For the text-containing cell, return its midpoint in [x, y] coordinate format. 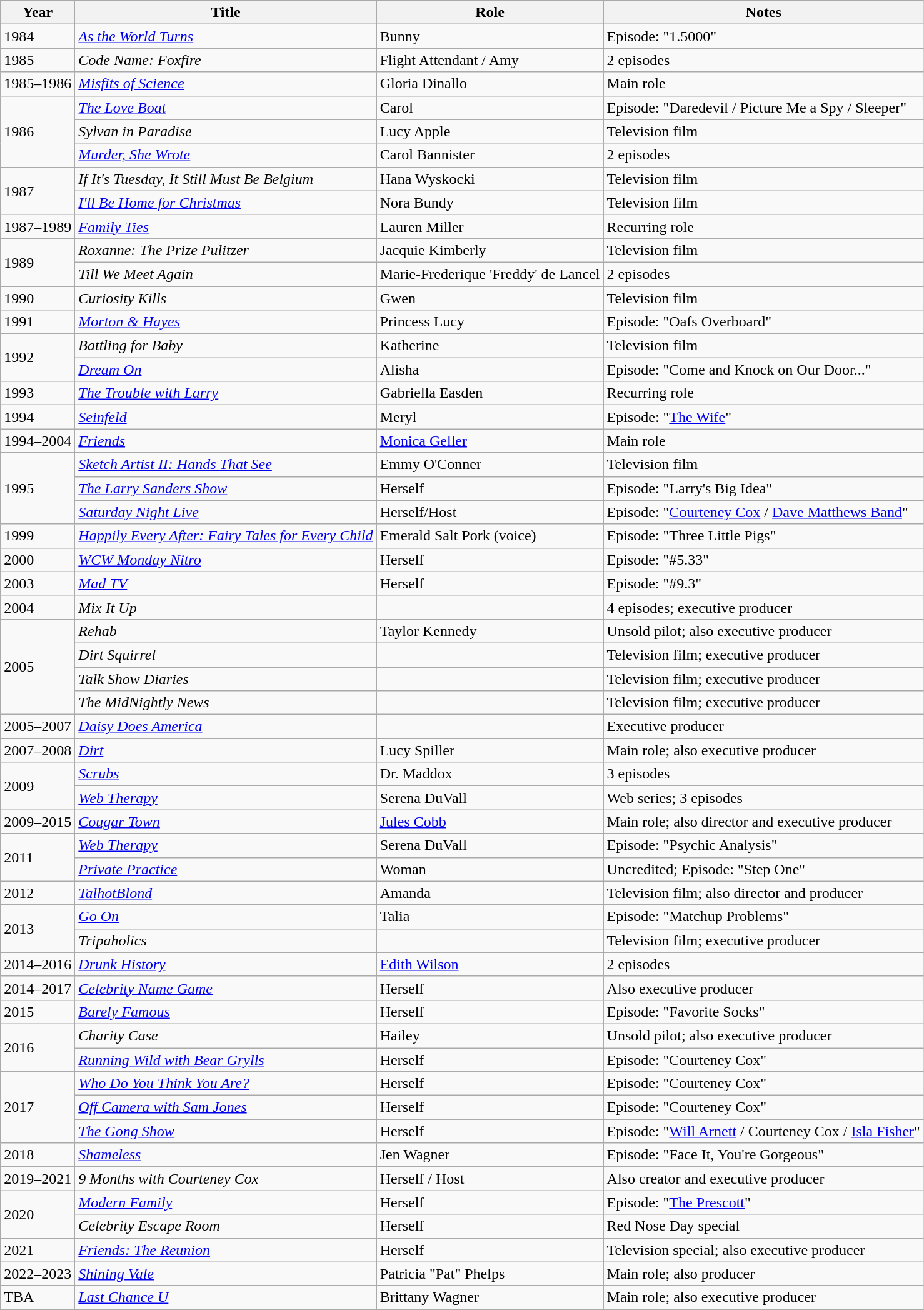
Marie-Frederique 'Freddy' de Lancel [490, 274]
Lauren Miller [490, 226]
Mix It Up [226, 607]
Mad TV [226, 583]
Friends: The Reunion [226, 1250]
Episode: "The Prescott" [763, 1202]
Celebrity Escape Room [226, 1226]
2013 [38, 929]
WCW Monday Nitro [226, 560]
Television special; also executive producer [763, 1250]
1987 [38, 191]
Code Name: Foxfire [226, 60]
2005 [38, 667]
Jacquie Kimberly [490, 250]
Curiosity Kills [226, 298]
I'll Be Home for Christmas [226, 203]
As the World Turns [226, 36]
Last Chance U [226, 1297]
Dirt [226, 750]
Main role; also director and executive producer [763, 822]
Jen Wagner [490, 1155]
Herself/Host [490, 512]
Private Practice [226, 869]
2005–2007 [38, 727]
Also creator and executive producer [763, 1179]
Taylor Kennedy [490, 631]
Episode: "Psychic Analysis" [763, 845]
Drunk History [226, 964]
Alisha [490, 370]
Till We Meet Again [226, 274]
Daisy Does America [226, 727]
4 episodes; executive producer [763, 607]
Patricia "Pat" Phelps [490, 1274]
Executive producer [763, 727]
Barely Famous [226, 1012]
2020 [38, 1214]
TalhotBlond [226, 893]
2000 [38, 560]
Tripaholics [226, 940]
Off Camera with Sam Jones [226, 1107]
1993 [38, 393]
Who Do You Think You Are? [226, 1084]
2007–2008 [38, 750]
2014–2017 [38, 988]
Happily Every After: Fairy Tales for Every Child [226, 536]
Jules Cobb [490, 822]
TBA [38, 1297]
Episode: "1.5000" [763, 36]
1985 [38, 60]
Hana Wyskocki [490, 179]
2016 [38, 1047]
2011 [38, 857]
Episode: "Larry's Big Idea" [763, 488]
Episode: "Favorite Socks" [763, 1012]
Princess Lucy [490, 322]
Dirt Squirrel [226, 655]
Seinfeld [226, 417]
2015 [38, 1012]
Sylvan in Paradise [226, 131]
Brittany Wagner [490, 1297]
Lucy Apple [490, 131]
Woman [490, 869]
1984 [38, 36]
If It's Tuesday, It Still Must Be Belgium [226, 179]
Main role; also producer [763, 1274]
1990 [38, 298]
2017 [38, 1107]
Talk Show Diaries [226, 678]
2004 [38, 607]
Misfits of Science [226, 84]
Scrubs [226, 774]
Amanda [490, 893]
Gloria Dinallo [490, 84]
Monica Geller [490, 441]
1989 [38, 262]
Gwen [490, 298]
Year [38, 13]
Roxanne: The Prize Pulitzer [226, 250]
Episode: "The Wife" [763, 417]
Web series; 3 episodes [763, 798]
Notes [763, 13]
2019–2021 [38, 1179]
2018 [38, 1155]
2012 [38, 893]
Modern Family [226, 1202]
Episode: "Daredevil / Picture Me a Spy / Sleeper" [763, 108]
Murder, She Wrote [226, 155]
Talia [490, 917]
Episode: "#5.33" [763, 560]
The Love Boat [226, 108]
Charity Case [226, 1035]
2003 [38, 583]
2022–2023 [38, 1274]
The Trouble with Larry [226, 393]
Carol Bannister [490, 155]
Flight Attendant / Amy [490, 60]
Sketch Artist II: Hands That See [226, 465]
Episode: "#9.3" [763, 583]
3 episodes [763, 774]
Bunny [490, 36]
Emmy O'Conner [490, 465]
Dream On [226, 370]
Uncredited; Episode: "Step One" [763, 869]
Battling for Baby [226, 346]
Go On [226, 917]
Red Nose Day special [763, 1226]
1999 [38, 536]
Episode: "Courteney Cox / Dave Matthews Band" [763, 512]
Episode: "Matchup Problems" [763, 917]
Episode: "Face It, You're Gorgeous" [763, 1155]
Family Ties [226, 226]
Nora Bundy [490, 203]
Gabriella Easden [490, 393]
Cougar Town [226, 822]
1994 [38, 417]
Episode: "Will Arnett / Courteney Cox / Isla Fisher" [763, 1131]
Edith Wilson [490, 964]
Emerald Salt Pork (voice) [490, 536]
Shameless [226, 1155]
Morton & Hayes [226, 322]
2009–2015 [38, 822]
The Larry Sanders Show [226, 488]
Running Wild with Bear Grylls [226, 1060]
1987–1989 [38, 226]
Shining Vale [226, 1274]
The MidNightly News [226, 703]
Role [490, 13]
Saturday Night Live [226, 512]
Meryl [490, 417]
Lucy Spiller [490, 750]
The Gong Show [226, 1131]
Katherine [490, 346]
Dr. Maddox [490, 774]
Episode: "Come and Knock on Our Door..." [763, 370]
1985–1986 [38, 84]
2021 [38, 1250]
Rehab [226, 631]
1986 [38, 131]
Hailey [490, 1035]
Title [226, 13]
1991 [38, 322]
Herself / Host [490, 1179]
1995 [38, 488]
2014–2016 [38, 964]
1994–2004 [38, 441]
Television film; also director and producer [763, 893]
Carol [490, 108]
Also executive producer [763, 988]
Episode: "Three Little Pigs" [763, 536]
2009 [38, 786]
Celebrity Name Game [226, 988]
9 Months with Courteney Cox [226, 1179]
1992 [38, 358]
Friends [226, 441]
Episode: "Oafs Overboard" [763, 322]
